Output the [X, Y] coordinate of the center of the cell containing the given text.  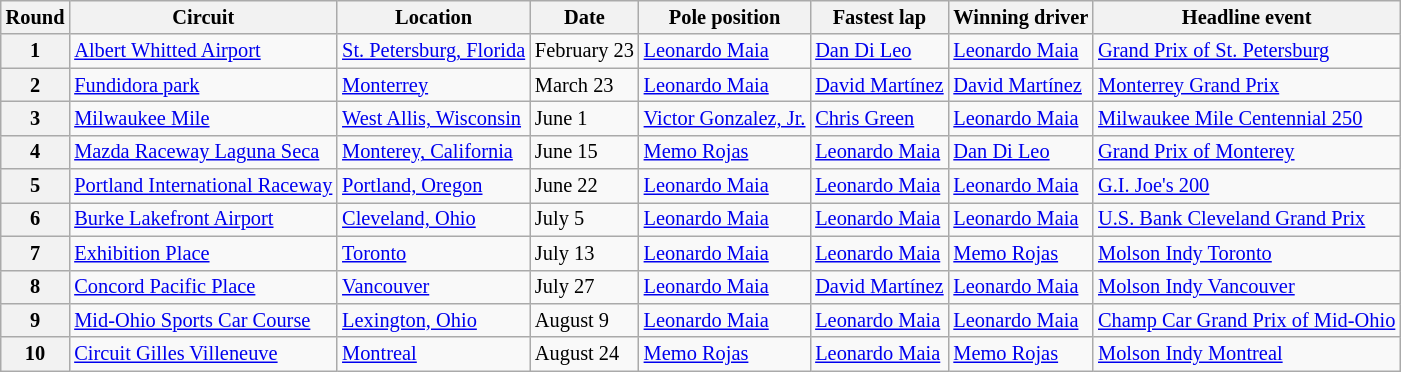
7 [36, 253]
July 27 [584, 287]
10 [36, 354]
Molson Indy Toronto [1246, 253]
Molson Indy Vancouver [1246, 287]
St. Petersburg, Florida [434, 51]
August 24 [584, 354]
2 [36, 85]
Round [36, 17]
Date [584, 17]
West Allis, Wisconsin [434, 118]
Winning driver [1020, 17]
Molson Indy Montreal [1246, 354]
February 23 [584, 51]
July 5 [584, 219]
Grand Prix of St. Petersburg [1246, 51]
6 [36, 219]
Chris Green [879, 118]
4 [36, 152]
8 [36, 287]
June 22 [584, 186]
March 23 [584, 85]
Champ Car Grand Prix of Mid-Ohio [1246, 320]
Albert Whitted Airport [203, 51]
Monterrey [434, 85]
Circuit [203, 17]
Milwaukee Mile Centennial 250 [1246, 118]
Montreal [434, 354]
Fundidora park [203, 85]
Portland International Raceway [203, 186]
Grand Prix of Monterey [1246, 152]
U.S. Bank Cleveland Grand Prix [1246, 219]
Headline event [1246, 17]
June 1 [584, 118]
July 13 [584, 253]
5 [36, 186]
Toronto [434, 253]
Vancouver [434, 287]
Monterrey Grand Prix [1246, 85]
August 9 [584, 320]
Pole position [725, 17]
Concord Pacific Place [203, 287]
Portland, Oregon [434, 186]
June 15 [584, 152]
3 [36, 118]
Cleveland, Ohio [434, 219]
Mazda Raceway Laguna Seca [203, 152]
Burke Lakefront Airport [203, 219]
Circuit Gilles Villeneuve [203, 354]
Exhibition Place [203, 253]
Lexington, Ohio [434, 320]
Mid-Ohio Sports Car Course [203, 320]
9 [36, 320]
1 [36, 51]
Victor Gonzalez, Jr. [725, 118]
Location [434, 17]
Monterey, California [434, 152]
Milwaukee Mile [203, 118]
G.I. Joe's 200 [1246, 186]
Fastest lap [879, 17]
